Determine the [X, Y] coordinate at the center of the cell enclosing the given text.  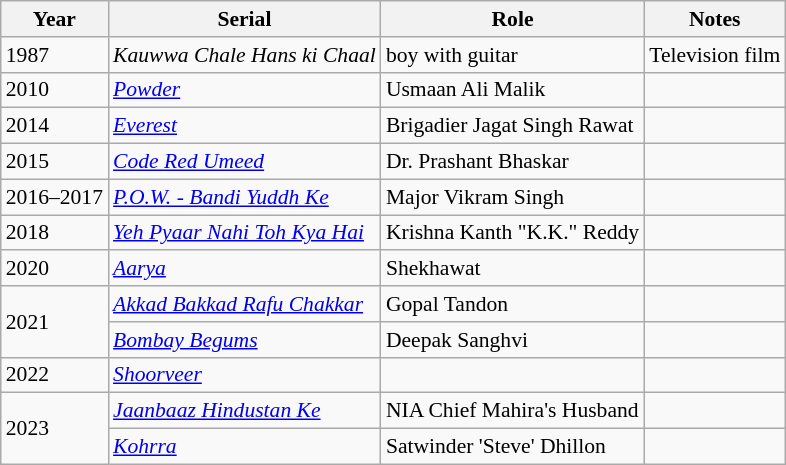
Kauwwa Chale Hans ki Chaal [244, 55]
Krishna Kanth "K.K." Reddy [512, 233]
Television film [714, 55]
Dr. Prashant Bhaskar [512, 162]
2010 [54, 90]
Deepak Sanghvi [512, 340]
Powder [244, 90]
2020 [54, 269]
Aarya [244, 269]
Code Red Umeed [244, 162]
2022 [54, 375]
2021 [54, 322]
2016–2017 [54, 197]
Yeh Pyaar Nahi Toh Kya Hai [244, 233]
Serial [244, 19]
Everest [244, 126]
boy with guitar [512, 55]
2014 [54, 126]
Notes [714, 19]
Usmaan Ali Malik [512, 90]
Gopal Tandon [512, 304]
Shekhawat [512, 269]
Satwinder 'Steve' Dhillon [512, 447]
Year [54, 19]
Role [512, 19]
Akkad Bakkad Rafu Chakkar [244, 304]
2015 [54, 162]
2023 [54, 428]
Kohrra [244, 447]
Brigadier Jagat Singh Rawat [512, 126]
Major Vikram Singh [512, 197]
Jaanbaaz Hindustan Ke [244, 411]
Shoorveer [244, 375]
2018 [54, 233]
1987 [54, 55]
Bombay Begums [244, 340]
P.O.W. - Bandi Yuddh Ke [244, 197]
NIA Chief Mahira's Husband [512, 411]
